From the cell containing the given text, extract its center point as [x, y] coordinate. 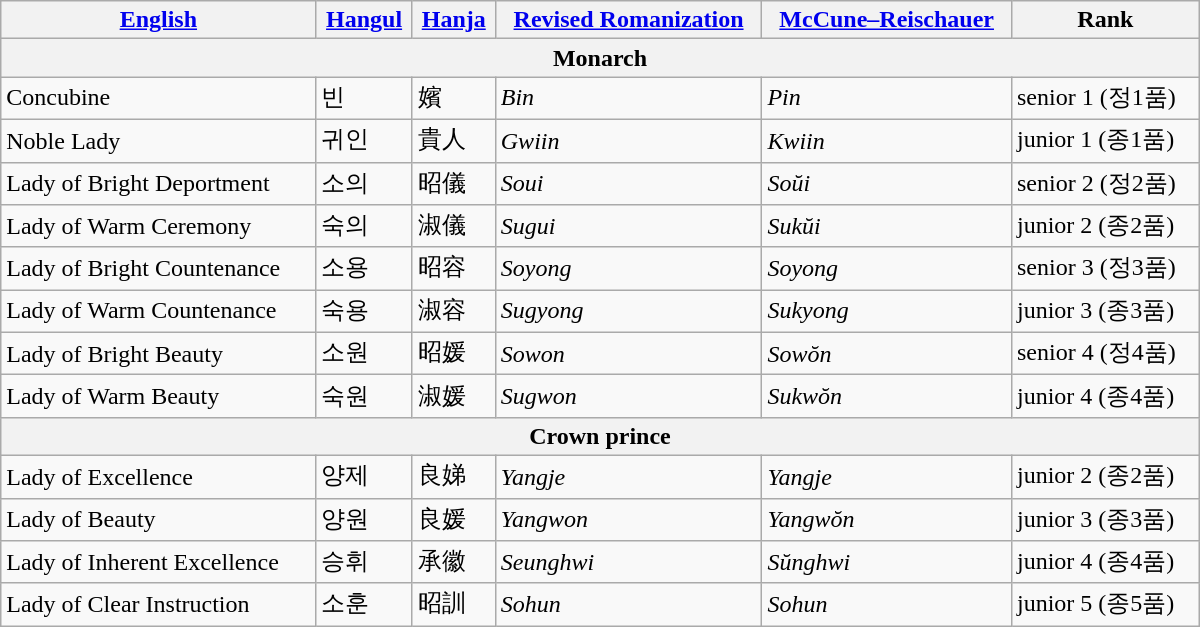
senior 1 (정1품) [1105, 98]
淑媛 [454, 396]
senior 4 (정4품) [1105, 354]
Soui [628, 184]
淑容 [454, 312]
숙용 [364, 312]
Sowŏn [887, 354]
Lady of Warm Beauty [158, 396]
Sowon [628, 354]
junior 1 (종1품) [1105, 140]
Gwiin [628, 140]
Lady of Inherent Excellence [158, 562]
Kwiin [887, 140]
Lady of Clear Instruction [158, 604]
English [158, 20]
Sugwon [628, 396]
Sukyong [887, 312]
昭儀 [454, 184]
Sugyong [628, 312]
Lady of Bright Countenance [158, 268]
Lady of Excellence [158, 476]
良娣 [454, 476]
Rank [1105, 20]
senior 2 (정2품) [1105, 184]
Lady of Warm Ceremony [158, 226]
소용 [364, 268]
Bin [628, 98]
Yangwon [628, 520]
숙의 [364, 226]
Revised Romanization [628, 20]
소의 [364, 184]
昭訓 [454, 604]
Lady of Bright Deportment [158, 184]
senior 3 (정3품) [1105, 268]
Pin [887, 98]
양제 [364, 476]
Concubine [158, 98]
Lady of Warm Countenance [158, 312]
Sugui [628, 226]
昭媛 [454, 354]
Soŭi [887, 184]
Sukŭi [887, 226]
승휘 [364, 562]
貴人 [454, 140]
귀인 [364, 140]
Hanja [454, 20]
承徽 [454, 562]
Sŭnghwi [887, 562]
Hangul [364, 20]
Sukwŏn [887, 396]
Lady of Bright Beauty [158, 354]
Monarch [600, 58]
昭容 [454, 268]
淑儀 [454, 226]
Noble Lady [158, 140]
소원 [364, 354]
Crown prince [600, 436]
Lady of Beauty [158, 520]
McCune–Reischauer [887, 20]
Seunghwi [628, 562]
良媛 [454, 520]
양원 [364, 520]
嬪 [454, 98]
junior 5 (종5품) [1105, 604]
숙원 [364, 396]
빈 [364, 98]
소훈 [364, 604]
Yangwŏn [887, 520]
